Pinpoint the cell where the given text exists, returning its (x, y) midpoint coordinate. 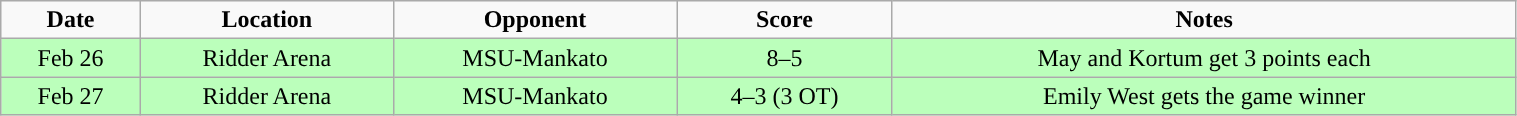
Opponent (534, 20)
8–5 (785, 58)
May and Kortum get 3 points each (1204, 58)
4–3 (3 OT) (785, 96)
Feb 26 (71, 58)
Emily West gets the game winner (1204, 96)
Date (71, 20)
Score (785, 20)
Feb 27 (71, 96)
Location (266, 20)
Notes (1204, 20)
